For the text-containing cell, return its midpoint in [X, Y] coordinate format. 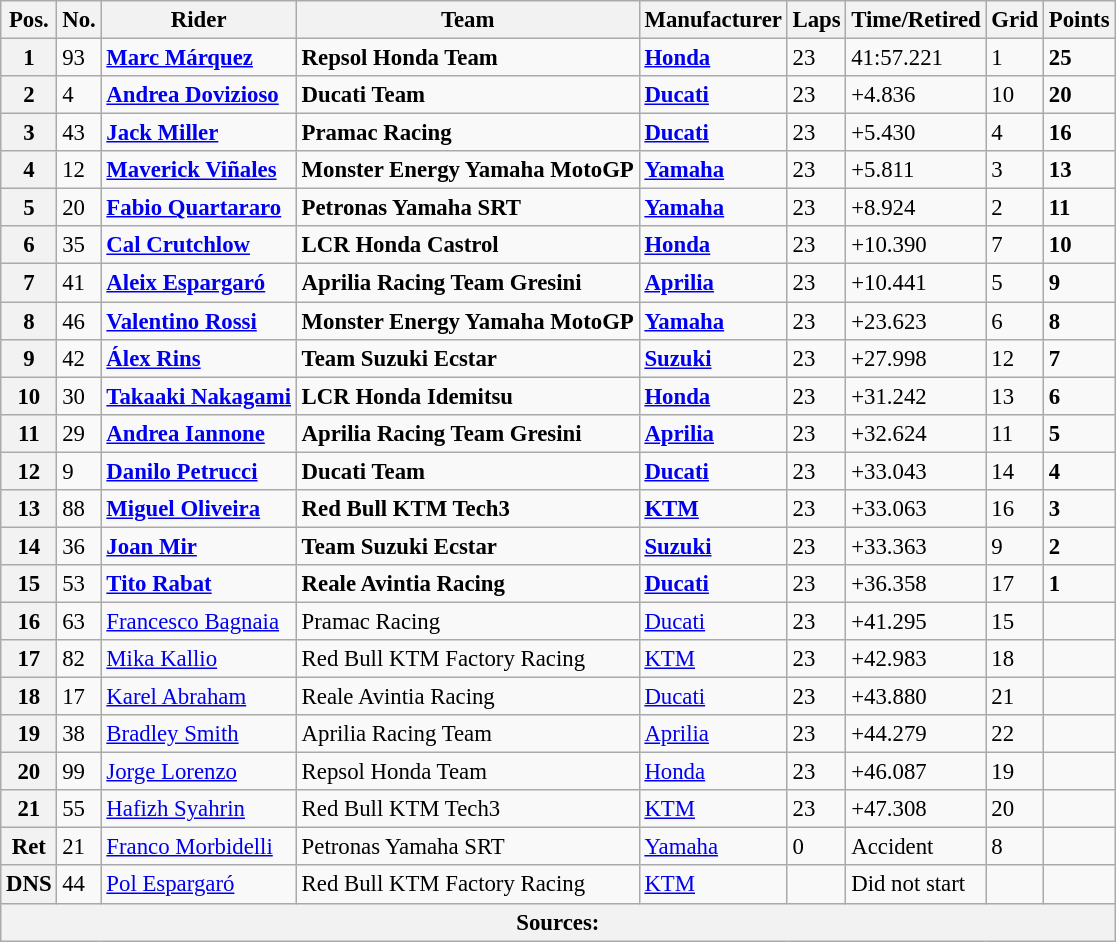
Jack Miller [198, 133]
Ret [29, 847]
Time/Retired [916, 20]
Mika Kallio [198, 659]
+42.983 [916, 659]
Team [468, 20]
42 [79, 358]
22 [1014, 734]
LCR Honda Castrol [468, 245]
41:57.221 [916, 58]
35 [79, 245]
88 [79, 509]
+32.624 [916, 433]
99 [79, 772]
Pol Espargaró [198, 885]
Aleix Espargaró [198, 283]
Manufacturer [713, 20]
Francesco Bagnaia [198, 621]
Danilo Petrucci [198, 471]
+31.242 [916, 396]
+23.623 [916, 321]
Marc Márquez [198, 58]
+46.087 [916, 772]
44 [79, 885]
82 [79, 659]
+36.358 [916, 584]
Takaaki Nakagami [198, 396]
Tito Rabat [198, 584]
36 [79, 546]
Points [1078, 20]
55 [79, 809]
+47.308 [916, 809]
Accident [916, 847]
Franco Morbidelli [198, 847]
+4.836 [916, 95]
63 [79, 621]
Joan Mir [198, 546]
Sources: [558, 922]
Bradley Smith [198, 734]
DNS [29, 885]
Miguel Oliveira [198, 509]
Hafizh Syahrin [198, 809]
Jorge Lorenzo [198, 772]
53 [79, 584]
Maverick Viñales [198, 170]
+5.430 [916, 133]
0 [816, 847]
43 [79, 133]
Fabio Quartararo [198, 208]
29 [79, 433]
+43.880 [916, 697]
+41.295 [916, 621]
Laps [816, 20]
+8.924 [916, 208]
+44.279 [916, 734]
Pos. [29, 20]
Did not start [916, 885]
LCR Honda Idemitsu [468, 396]
+10.441 [916, 283]
Andrea Iannone [198, 433]
+33.043 [916, 471]
+27.998 [916, 358]
Aprilia Racing Team [468, 734]
+5.811 [916, 170]
Rider [198, 20]
38 [79, 734]
Cal Crutchlow [198, 245]
No. [79, 20]
30 [79, 396]
41 [79, 283]
Karel Abraham [198, 697]
+33.363 [916, 546]
25 [1078, 58]
93 [79, 58]
46 [79, 321]
Valentino Rossi [198, 321]
+33.063 [916, 509]
Grid [1014, 20]
Andrea Dovizioso [198, 95]
+10.390 [916, 245]
Álex Rins [198, 358]
